Pinpoint the cell where the given text exists, returning its (X, Y) midpoint coordinate. 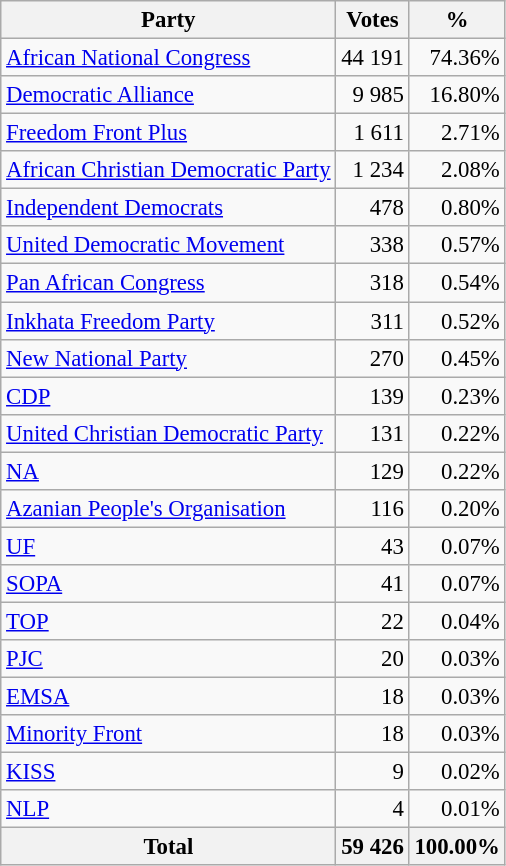
9 (372, 772)
139 (372, 396)
Democratic Alliance (168, 95)
0.57% (457, 245)
African National Congress (168, 58)
0.20% (457, 509)
PJC (168, 659)
Minority Front (168, 734)
0.45% (457, 358)
New National Party (168, 358)
Total (168, 847)
Party (168, 20)
0.52% (457, 321)
0.54% (457, 283)
United Democratic Movement (168, 245)
1 234 (372, 170)
UF (168, 546)
1 611 (372, 133)
44 191 (372, 58)
4 (372, 809)
Votes (372, 20)
Inkhata Freedom Party (168, 321)
% (457, 20)
0.02% (457, 772)
0.01% (457, 809)
NA (168, 471)
0.23% (457, 396)
270 (372, 358)
Freedom Front Plus (168, 133)
116 (372, 509)
NLP (168, 809)
41 (372, 584)
SOPA (168, 584)
Azanian People's Organisation (168, 509)
338 (372, 245)
311 (372, 321)
EMSA (168, 697)
Pan African Congress (168, 283)
United Christian Democratic Party (168, 433)
African Christian Democratic Party (168, 170)
2.71% (457, 133)
100.00% (457, 847)
9 985 (372, 95)
74.36% (457, 58)
0.80% (457, 208)
Independent Democrats (168, 208)
129 (372, 471)
CDP (168, 396)
59 426 (372, 847)
131 (372, 433)
20 (372, 659)
478 (372, 208)
16.80% (457, 95)
43 (372, 546)
318 (372, 283)
0.04% (457, 621)
TOP (168, 621)
22 (372, 621)
2.08% (457, 170)
KISS (168, 772)
